Locate the cell with the specified text and output its [x, y] center coordinate. 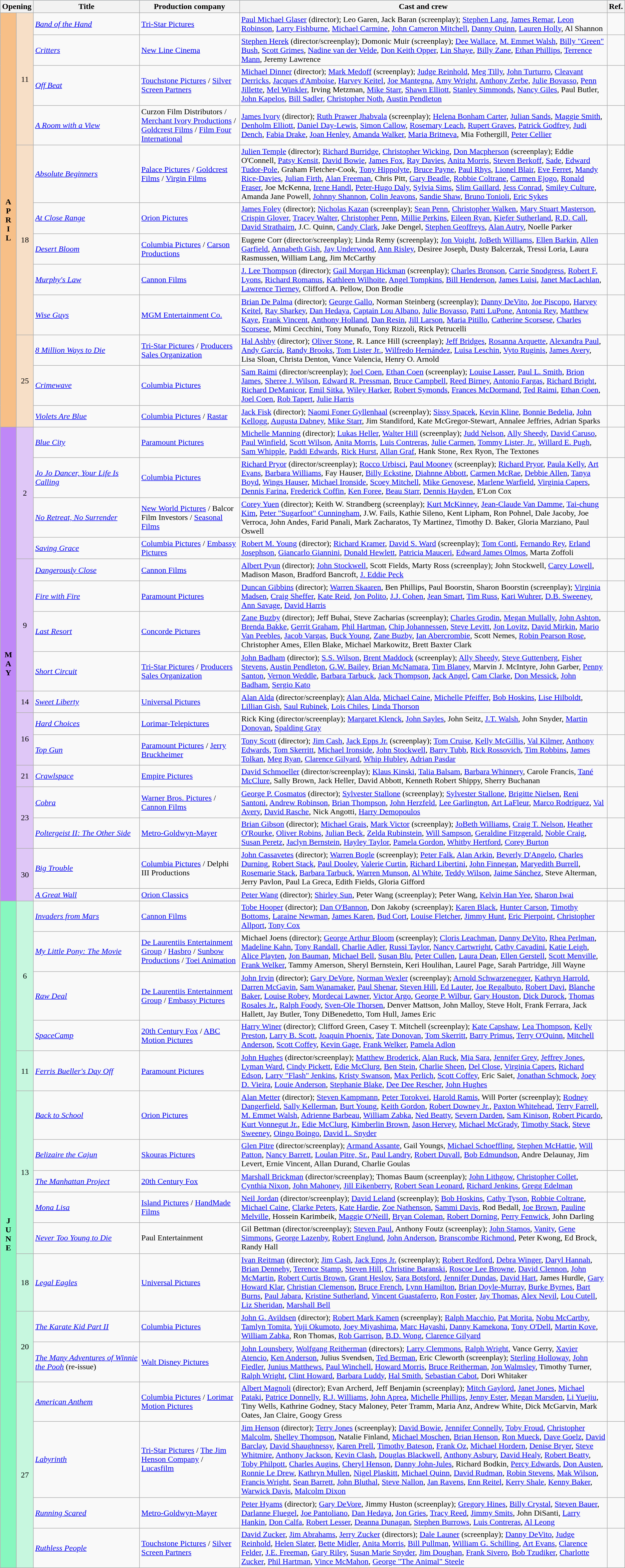
Saving Grace [86, 548]
Legal Eagles [86, 1282]
Off Beat [86, 85]
30 [25, 874]
Lorimar-Telepictures [190, 723]
Cobra [86, 802]
Concorde Pictures [190, 631]
De Laurentiis Entertainment Group / Hasbro / Sunbow Productions / Toei Animation [190, 952]
Columbia Pictures / Embassy Pictures [190, 548]
Band of the Hand [86, 24]
Wise Guys [86, 315]
Ferris Bueller's Day Off [86, 1071]
American Anthem [86, 1401]
14 [25, 702]
The Many Adventures of Winnie the Pooh (re-issue) [86, 1362]
The Manhattan Project [86, 1181]
No Retreat, No Surrender [86, 518]
Cast and crew [423, 7]
8 Million Ways to Die [86, 350]
23 [25, 818]
6 [25, 976]
Top Gun [86, 750]
Violets Are Blue [86, 416]
Dangerously Close [86, 570]
Desert Bloom [86, 249]
At Close Range [86, 218]
Island Pictures / HandMade Films [190, 1207]
Warner Bros. Pictures / Cannon Films [190, 802]
De Laurentiis Entertainment Group / Embassy Pictures [190, 996]
Raw Deal [86, 996]
Palace Pictures / Goldcrest Films / Virgin Films [190, 174]
Production company [190, 7]
Columbia Pictures / Lorimar Motion Pictures [190, 1401]
Invaders from Mars [86, 916]
Tri-Star Pictures / The Jim Henson Company / Lucasfilm [190, 1459]
Poltergeist II: The Other Side [86, 833]
Ref. [616, 7]
Skouras Pictures [190, 1155]
2 [25, 493]
Short Circuit [86, 671]
13 [25, 1172]
My Little Pony: The Movie [86, 952]
Critters [86, 50]
Mona Lisa [86, 1207]
Empire Pictures [190, 776]
Blue City [86, 443]
9 [25, 625]
27 [25, 1475]
Columbia Pictures / Carson Productions [190, 249]
Never Too Young to Die [86, 1238]
Opening [17, 7]
Walt Disney Pictures [190, 1362]
JUNE [9, 1234]
The Karate Kid Part II [86, 1327]
Hard Choices [86, 723]
Absolute Beginners [86, 174]
A Great Wall [86, 895]
MAY [9, 664]
25 [25, 381]
MGM Entertainment Co. [190, 315]
Big Trouble [86, 868]
Tri-Star Pictures [190, 24]
Peter Wang (director); Shirley Sun, Peter Wang (screenplay); Peter Wang, Kelvin Han Yee, Sharon Iwai [423, 895]
Last Resort [86, 631]
Paul Entertainment [190, 1238]
Columbia Pictures / Rastar [190, 416]
Fire with Fire [86, 596]
Crawlspace [86, 776]
Back to School [86, 1115]
Title [86, 7]
Sweet Liberty [86, 702]
SpaceCamp [86, 1036]
New Line Cinema [190, 50]
Labyrinth [86, 1459]
20 [25, 1347]
Crimewave [86, 385]
Columbia Pictures / Delphi III Productions [190, 868]
New World Pictures / Balcor Film Investors / Seasonal Films [190, 518]
20th Century Fox / ABC Motion Pictures [190, 1036]
Curzon Film Distributors / Merchant Ivory Productions / Goldcrest Films / Film Four International [190, 125]
Belizaire the Cajun [86, 1155]
21 [25, 776]
APRIL [9, 220]
Running Scared [86, 1513]
Rick King (director/screenplay); Margaret Klenck, John Sayles, John Seitz, J.T. Walsh, John Snyder, Martin Donovan, Spalding Gray [423, 723]
Ruthless People [86, 1548]
A Room with a View [86, 125]
Orion Classics [190, 895]
16 [25, 739]
Murphy's Law [86, 280]
Paramount Pictures / Jerry Bruckheimer [190, 750]
20th Century Fox [190, 1181]
Jo Jo Dancer, Your Life Is Calling [86, 478]
